Determine the (X, Y) coordinate at the center of the cell enclosing the given text.  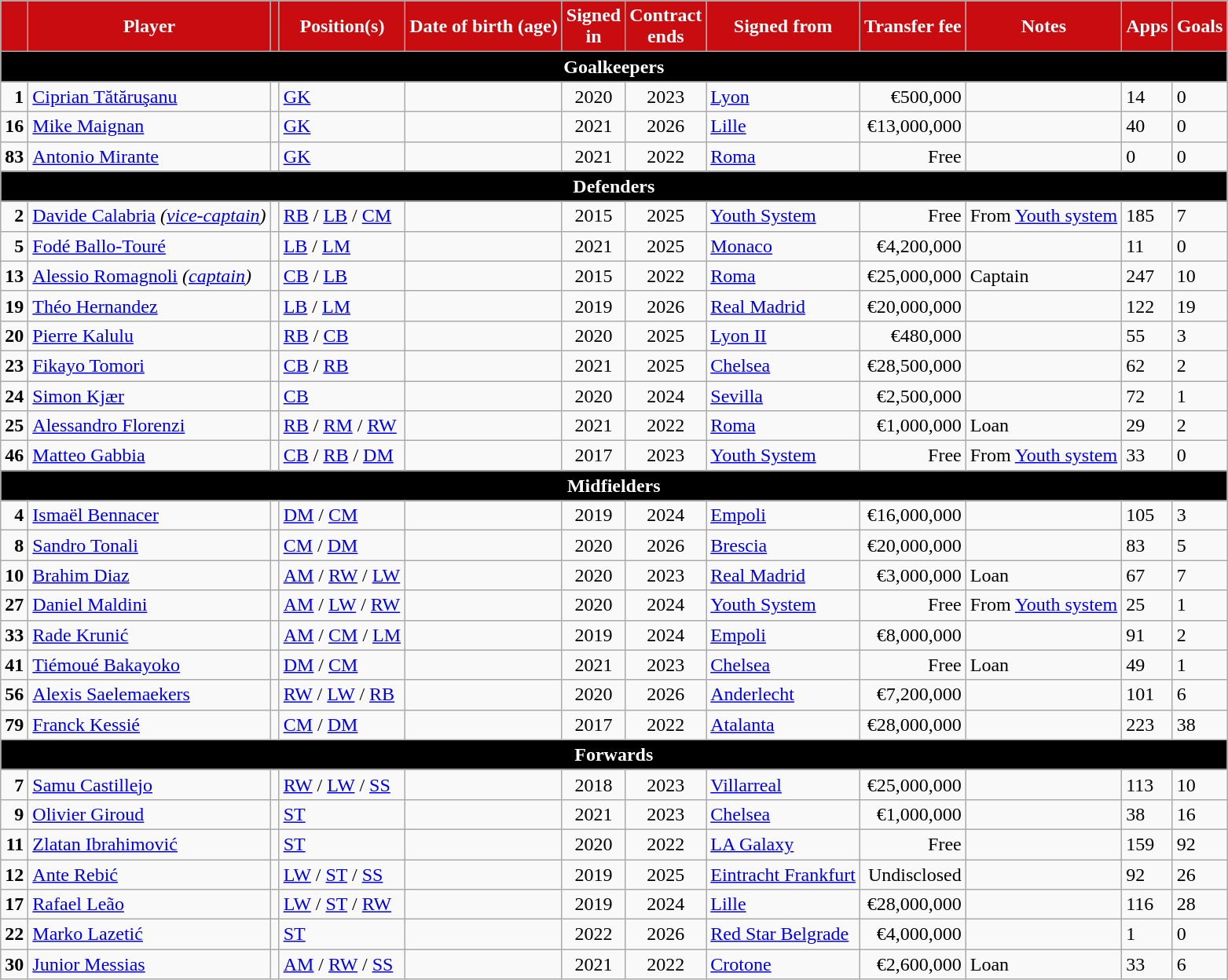
Samu Castillejo (149, 784)
Brescia (783, 545)
€16,000,000 (913, 516)
Simon Kjær (149, 395)
Transfer fee (913, 27)
46 (14, 456)
20 (14, 336)
AM / RW / SS (342, 964)
€13,000,000 (913, 127)
27 (14, 605)
RB / LB / CM (342, 216)
Alessio Romagnoli (captain) (149, 276)
Rade Krunić (149, 635)
Mike Maignan (149, 127)
113 (1147, 784)
Captain (1043, 276)
Franck Kessié (149, 725)
€28,500,000 (913, 365)
24 (14, 395)
Fikayo Tomori (149, 365)
CB / LB (342, 276)
12 (14, 875)
RW / LW / RB (342, 695)
LW / ST / RW (342, 905)
Crotone (783, 964)
LA Galaxy (783, 844)
9 (14, 814)
Signedin (593, 27)
67 (1147, 575)
€2,600,000 (913, 964)
22 (14, 934)
Player (149, 27)
Notes (1043, 27)
AM / LW / RW (342, 605)
13 (14, 276)
247 (1147, 276)
€480,000 (913, 336)
Alexis Saelemaekers (149, 695)
AM / RW / LW (342, 575)
RB / RM / RW (342, 426)
Olivier Giroud (149, 814)
Goals (1200, 27)
49 (1147, 665)
223 (1147, 725)
Junior Messias (149, 964)
Tiémoué Bakayoko (149, 665)
122 (1147, 306)
23 (14, 365)
79 (14, 725)
Goalkeepers (614, 67)
Brahim Diaz (149, 575)
Undisclosed (913, 875)
105 (1147, 516)
Signed from (783, 27)
CB / RB (342, 365)
Red Star Belgrade (783, 934)
91 (1147, 635)
Davide Calabria (vice-captain) (149, 216)
LW / ST / SS (342, 875)
Villarreal (783, 784)
Pierre Kalulu (149, 336)
Antonio Mirante (149, 156)
RW / LW / SS (342, 784)
Eintracht Frankfurt (783, 875)
40 (1147, 127)
Position(s) (342, 27)
Atalanta (783, 725)
4 (14, 516)
56 (14, 695)
Sandro Tonali (149, 545)
Sevilla (783, 395)
28 (1200, 905)
RB / CB (342, 336)
Date of birth (age) (484, 27)
Apps (1147, 27)
Monaco (783, 246)
62 (1147, 365)
72 (1147, 395)
Midfielders (614, 486)
Fodé Ballo-Touré (149, 246)
€7,200,000 (913, 695)
14 (1147, 97)
€2,500,000 (913, 395)
Forwards (614, 754)
Marko Lazetić (149, 934)
Defenders (614, 186)
€4,200,000 (913, 246)
Ciprian Tătăruşanu (149, 97)
€500,000 (913, 97)
26 (1200, 875)
Théo Hernandez (149, 306)
41 (14, 665)
€4,000,000 (913, 934)
29 (1147, 426)
Anderlecht (783, 695)
Matteo Gabbia (149, 456)
AM / CM / LM (342, 635)
101 (1147, 695)
CB / RB / DM (342, 456)
Ismaël Bennacer (149, 516)
Alessandro Florenzi (149, 426)
Ante Rebić (149, 875)
185 (1147, 216)
Lyon (783, 97)
17 (14, 905)
116 (1147, 905)
159 (1147, 844)
€3,000,000 (913, 575)
30 (14, 964)
CB (342, 395)
Zlatan Ibrahimović (149, 844)
Rafael Leão (149, 905)
8 (14, 545)
2018 (593, 784)
55 (1147, 336)
€8,000,000 (913, 635)
Daniel Maldini (149, 605)
Lyon II (783, 336)
Contractends (666, 27)
